Search for the cell housing the specified text and yield its [X, Y] center coordinate. 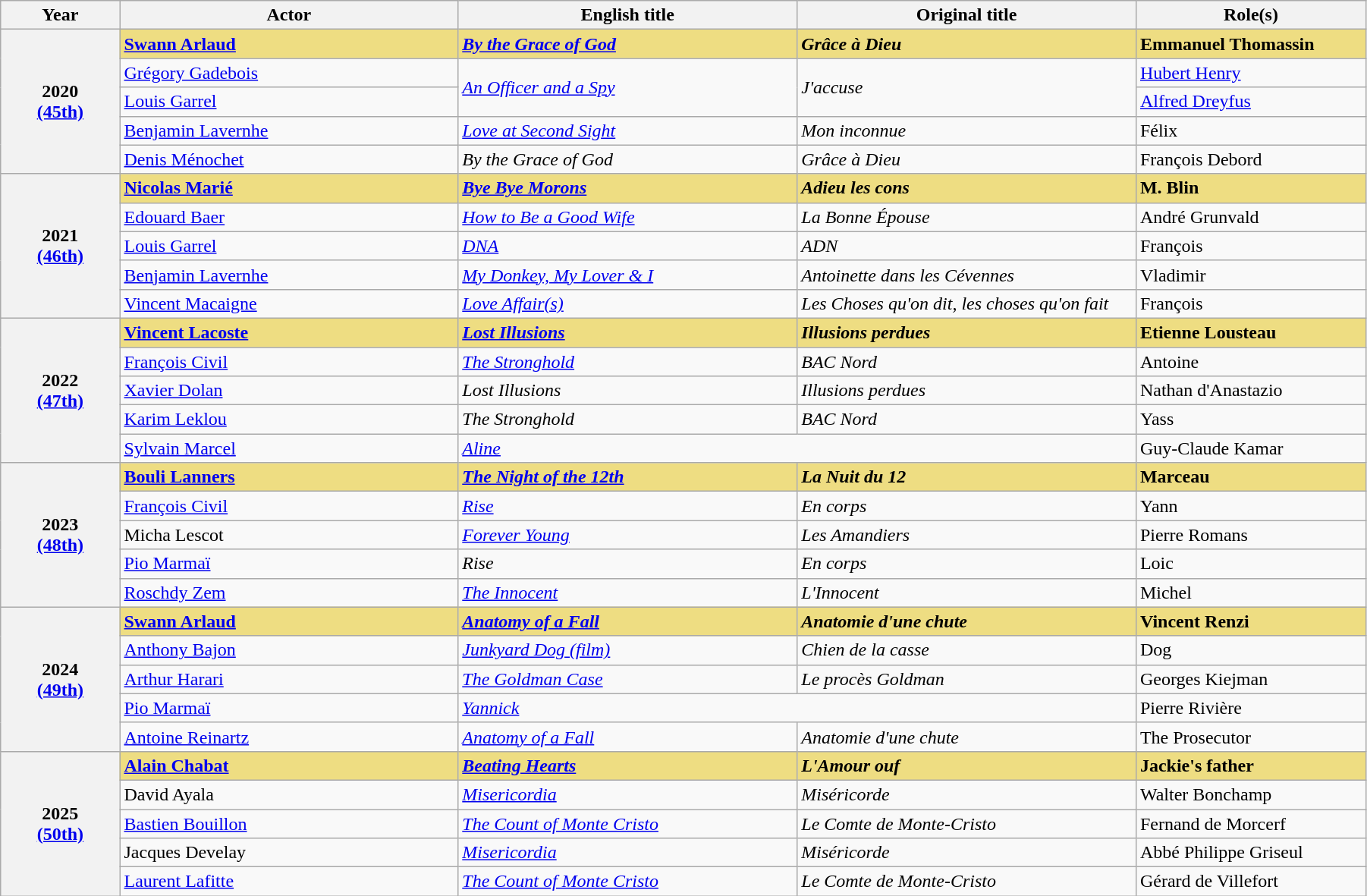
Denis Ménochet [289, 159]
François Debord [1250, 159]
Fernand de Morcerf [1250, 823]
Antoine [1250, 362]
2024(49th) [61, 679]
Abbé Philippe Griseul [1250, 853]
The Goldman Case [628, 679]
Beating Hearts [628, 766]
Guy-Claude Kamar [1250, 448]
L'Amour ouf [966, 766]
Aline [797, 448]
Antoine Reinartz [289, 737]
Actor [289, 15]
The Night of the 12th [628, 477]
Role(s) [1250, 15]
ADN [966, 246]
Nathan d'Anastazio [1250, 391]
La Nuit du 12 [966, 477]
Nicolas Marié [289, 188]
Bouli Lanners [289, 477]
Sylvain Marcel [289, 448]
Adieu les cons [966, 188]
Jacques Develay [289, 853]
Jackie's father [1250, 766]
Les Choses qu'on dit, les choses qu'on fait [966, 303]
Pierre Rivière [1250, 708]
Arthur Harari [289, 679]
Pierre Romans [1250, 535]
Anthony Bajon [289, 650]
2020(45th) [61, 102]
Marceau [1250, 477]
Bastien Bouillon [289, 823]
Xavier Dolan [289, 391]
Micha Lescot [289, 535]
Hubert Henry [1250, 73]
André Grunvald [1250, 217]
Alfred Dreyfus [1250, 102]
M. Blin [1250, 188]
Bye Bye Morons [628, 188]
Antoinette dans les Cévennes [966, 275]
Original title [966, 15]
The Innocent [628, 593]
Roschdy Zem [289, 593]
Mon inconnue [966, 130]
Forever Young [628, 535]
DNA [628, 246]
2025(50th) [61, 823]
Yannick [797, 708]
2021(46th) [61, 246]
Karim Leklou [289, 420]
Vincent Macaigne [289, 303]
Félix [1250, 130]
Walter Bonchamp [1250, 794]
2023(48th) [61, 535]
Love at Second Sight [628, 130]
Dog [1250, 650]
Vincent Renzi [1250, 621]
My Donkey, My Lover & I [628, 275]
Michel [1250, 593]
Love Affair(s) [628, 303]
Les Amandiers [966, 535]
David Ayala [289, 794]
Vladimir [1250, 275]
The Prosecutor [1250, 737]
Junkyard Dog (film) [628, 650]
Edouard Baer [289, 217]
Laurent Lafitte [289, 882]
Chien de la casse [966, 650]
How to Be a Good Wife [628, 217]
Gérard de Villefort [1250, 882]
Etienne Lousteau [1250, 332]
Vincent Lacoste [289, 332]
Grégory Gadebois [289, 73]
Loic [1250, 564]
Yass [1250, 420]
L'Innocent [966, 593]
La Bonne Épouse [966, 217]
Yann [1250, 506]
Le procès Goldman [966, 679]
English title [628, 15]
2022(47th) [61, 390]
Year [61, 15]
Emmanuel Thomassin [1250, 44]
An Officer and a Spy [628, 87]
J'accuse [966, 87]
Alain Chabat [289, 766]
Georges Kiejman [1250, 679]
